Find where the given text appears and provide that cell's center as [x, y] coordinate. 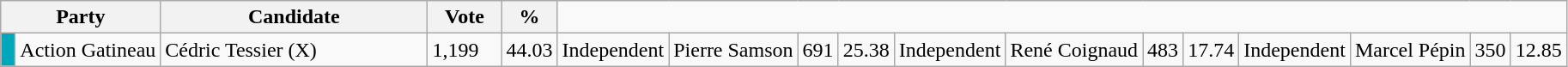
1,199 [465, 50]
Marcel Pépin [1410, 50]
% [529, 17]
17.74 [1211, 50]
René Coignaud [1074, 50]
Candidate [294, 17]
Vote [465, 17]
Pierre Samson [733, 50]
25.38 [866, 50]
44.03 [529, 50]
483 [1163, 50]
Action Gatineau [88, 50]
Party [81, 17]
12.85 [1539, 50]
350 [1491, 50]
Cédric Tessier (X) [294, 50]
691 [817, 50]
